Provide the [x, y] coordinate of the cell's center where the given text is located.  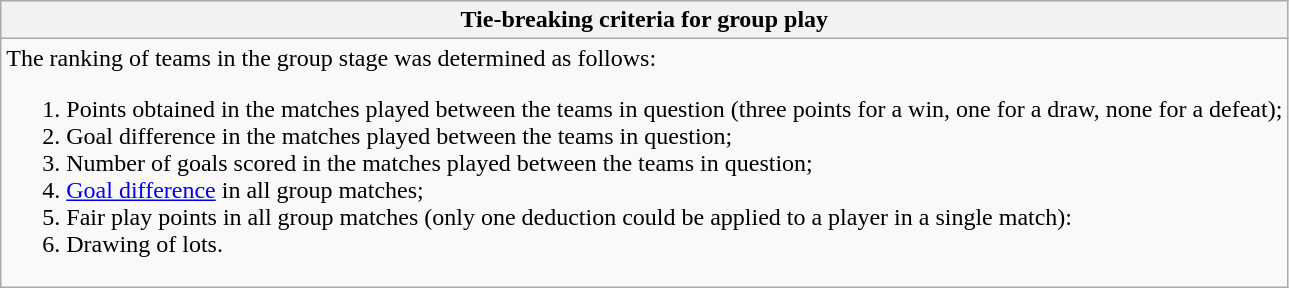
Tie-breaking criteria for group play [644, 20]
